Locate the cell with the specified text and output its [x, y] center coordinate. 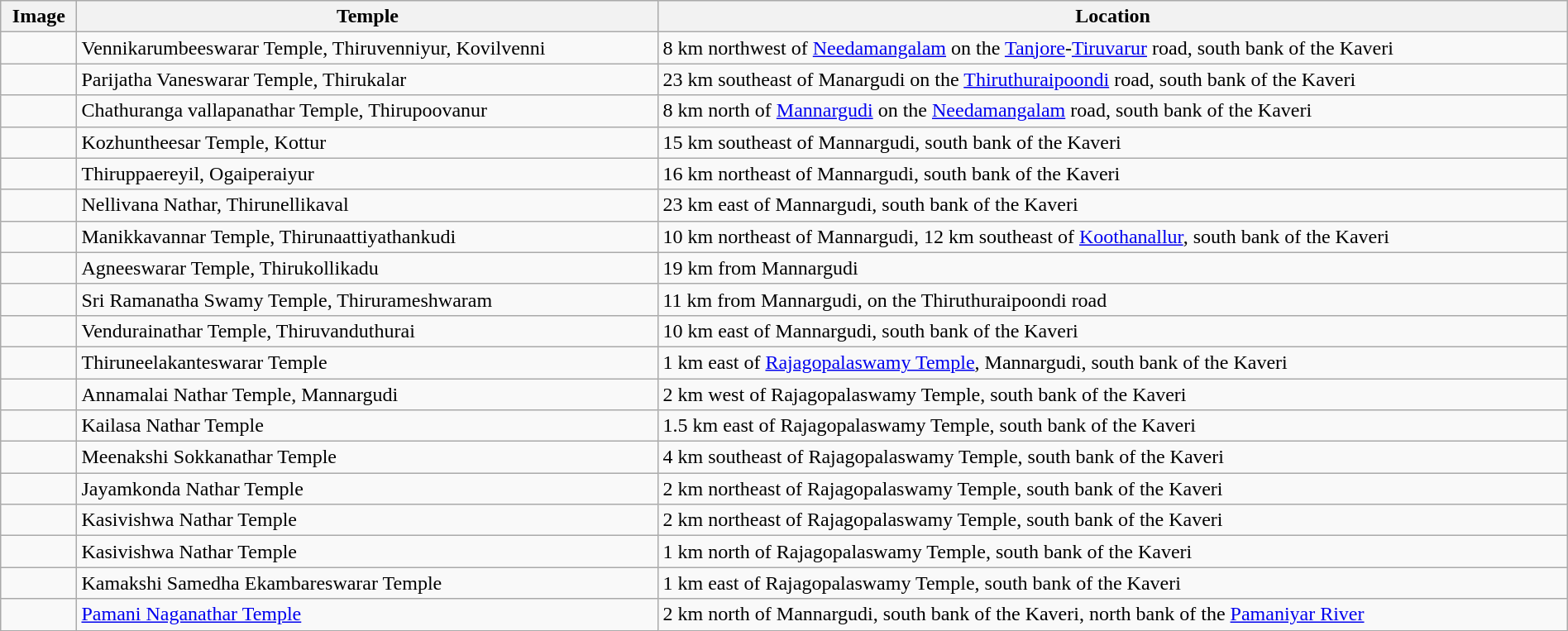
Kozhuntheesar Temple, Kottur [367, 142]
11 km from Mannargudi, on the Thiruthuraipoondi road [1113, 299]
1.5 km east of Rajagopalaswamy Temple, south bank of the Kaveri [1113, 426]
1 km east of Rajagopalaswamy Temple, Mannargudi, south bank of the Kaveri [1113, 362]
Parijatha Vaneswarar Temple, Thirukalar [367, 79]
Thiruppaereyil, Ogaiperaiyur [367, 174]
Kailasa Nathar Temple [367, 426]
Image [39, 17]
Chathuranga vallapanathar Temple, Thirupoovanur [367, 111]
Sri Ramanatha Swamy Temple, Thirurameshwaram [367, 299]
Nellivana Nathar, Thirunellikaval [367, 205]
Vendurainathar Temple, Thiruvanduthurai [367, 331]
Agneeswarar Temple, Thirukollikadu [367, 268]
2 km north of Mannargudi, south bank of the Kaveri, north bank of the Pamaniyar River [1113, 614]
19 km from Mannargudi [1113, 268]
8 km north of Mannargudi on the Needamangalam road, south bank of the Kaveri [1113, 111]
16 km northeast of Mannargudi, south bank of the Kaveri [1113, 174]
1 km north of Rajagopalaswamy Temple, south bank of the Kaveri [1113, 552]
Pamani Naganathar Temple [367, 614]
10 km northeast of Mannargudi, 12 km southeast of Koothanallur, south bank of the Kaveri [1113, 237]
Location [1113, 17]
23 km east of Mannargudi, south bank of the Kaveri [1113, 205]
Temple [367, 17]
8 km northwest of Needamangalam on the Tanjore-Tiruvarur road, south bank of the Kaveri [1113, 48]
Annamalai Nathar Temple, Mannargudi [367, 394]
Meenakshi Sokkanathar Temple [367, 457]
10 km east of Mannargudi, south bank of the Kaveri [1113, 331]
Manikkavannar Temple, Thirunaattiyathankudi [367, 237]
Thiruneelakanteswarar Temple [367, 362]
2 km west of Rajagopalaswamy Temple, south bank of the Kaveri [1113, 394]
Jayamkonda Nathar Temple [367, 489]
4 km southeast of Rajagopalaswamy Temple, south bank of the Kaveri [1113, 457]
Vennikarumbeeswarar Temple, Thiruvenniyur, Kovilvenni [367, 48]
Kamakshi Samedha Ekambareswarar Temple [367, 583]
15 km southeast of Mannargudi, south bank of the Kaveri [1113, 142]
1 km east of Rajagopalaswamy Temple, south bank of the Kaveri [1113, 583]
23 km southeast of Manargudi on the Thiruthuraipoondi road, south bank of the Kaveri [1113, 79]
